From the cell containing the given text, extract its center point as (x, y) coordinate. 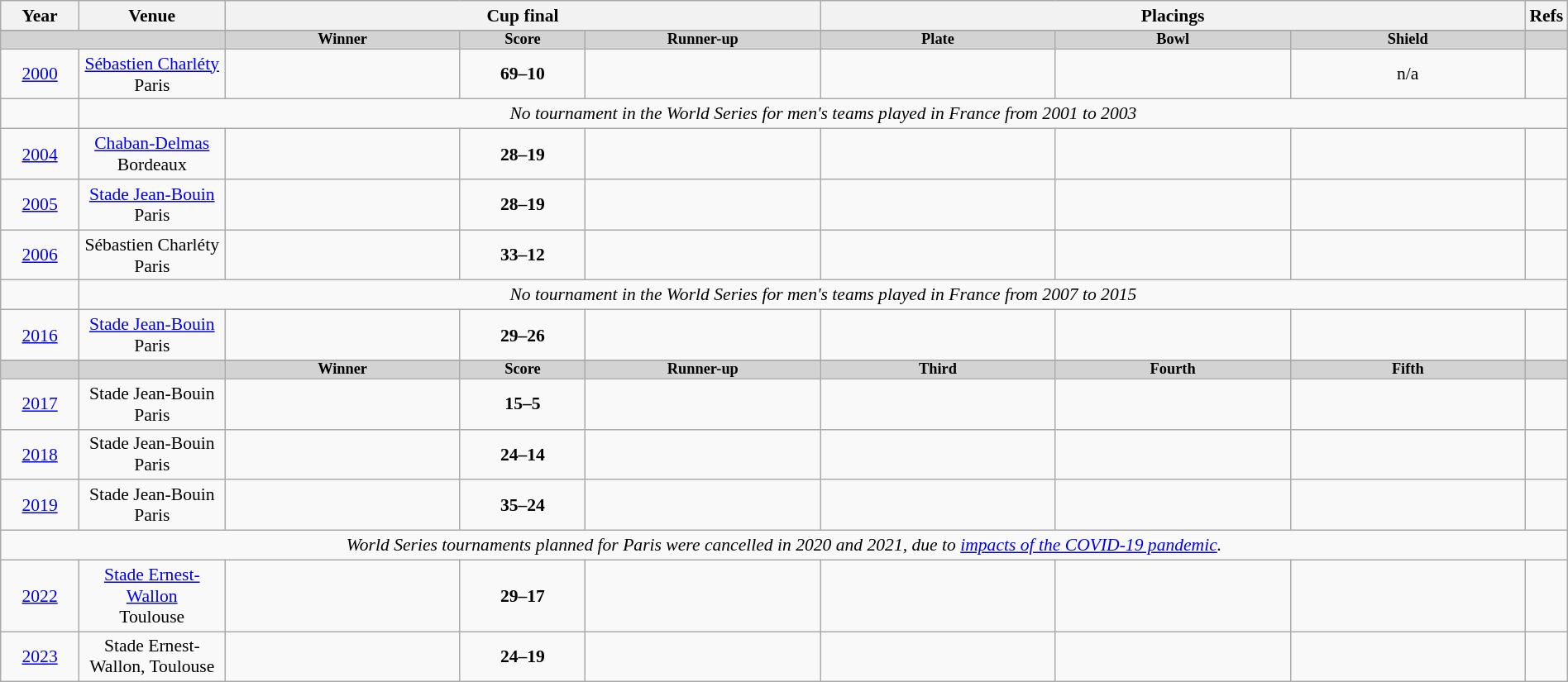
69–10 (523, 74)
Cup final (523, 16)
2022 (40, 595)
Fourth (1173, 370)
Stade Jean-BouinParis (152, 336)
2005 (40, 205)
Fifth (1408, 370)
Placings (1173, 16)
2000 (40, 74)
Bowl (1173, 40)
Plate (938, 40)
35–24 (523, 506)
2023 (40, 656)
2006 (40, 255)
Third (938, 370)
No tournament in the World Series for men's teams played in France from 2001 to 2003 (823, 114)
24–19 (523, 656)
Shield (1408, 40)
No tournament in the World Series for men's teams played in France from 2007 to 2015 (823, 295)
2016 (40, 336)
n/a (1408, 74)
World Series tournaments planned for Paris were cancelled in 2020 and 2021, due to impacts of the COVID-19 pandemic. (784, 546)
Venue (152, 16)
2018 (40, 455)
29–17 (523, 595)
2004 (40, 154)
2019 (40, 506)
2017 (40, 403)
24–14 (523, 455)
Year (40, 16)
Refs (1546, 16)
Stade Ernest-Wallon Toulouse (152, 595)
29–26 (523, 336)
33–12 (523, 255)
Stade Ernest-Wallon, Toulouse (152, 656)
Chaban-Delmas Bordeaux (152, 154)
15–5 (523, 403)
